Return (X, Y) of the center of cell containing provided text 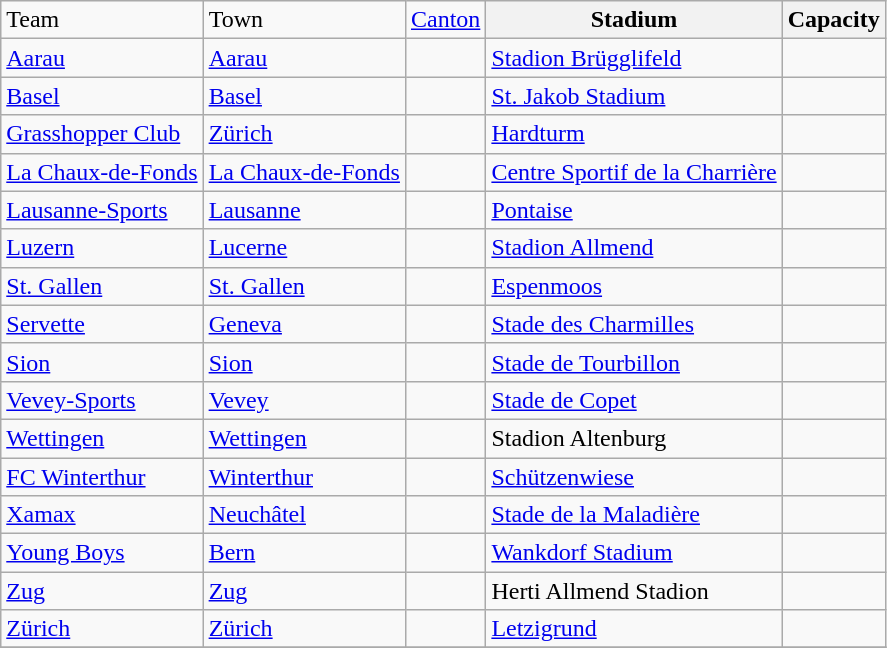
Stadion Altenburg (634, 438)
Grasshopper Club (102, 134)
Winterthur (304, 477)
Canton (445, 20)
Lucerne (304, 248)
Stadion Allmend (634, 248)
Herti Allmend Stadion (634, 591)
Stade de la Maladière (634, 515)
Stade de Copet (634, 400)
Espenmoos (634, 286)
Stadium (634, 20)
Schützenwiese (634, 477)
Capacity (834, 20)
Neuchâtel (304, 515)
Stadion Brügglifeld (634, 58)
Geneva (304, 324)
Bern (304, 553)
Team (102, 20)
Vevey (304, 400)
Lausanne-Sports (102, 210)
Xamax (102, 515)
St. Jakob Stadium (634, 96)
Centre Sportif de la Charrière (634, 172)
FC Winterthur (102, 477)
Wankdorf Stadium (634, 553)
Luzern (102, 248)
Servette (102, 324)
Stade des Charmilles (634, 324)
Vevey-Sports (102, 400)
Lausanne (304, 210)
Letzigrund (634, 629)
Stade de Tourbillon (634, 362)
Town (304, 20)
Pontaise (634, 210)
Young Boys (102, 553)
Hardturm (634, 134)
